Scan for the cell matching the given text and deliver its [X, Y] coordinate at center. 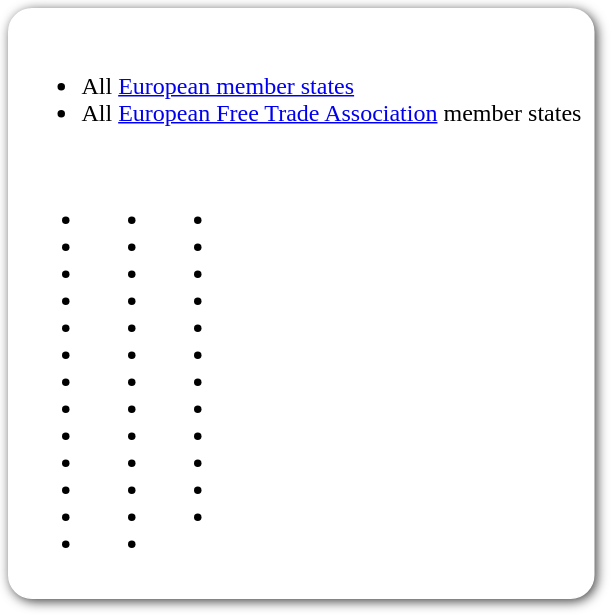
All European member states All European Free Trade Association member states [302, 304]
